Search for the cell housing the specified text and yield its [X, Y] center coordinate. 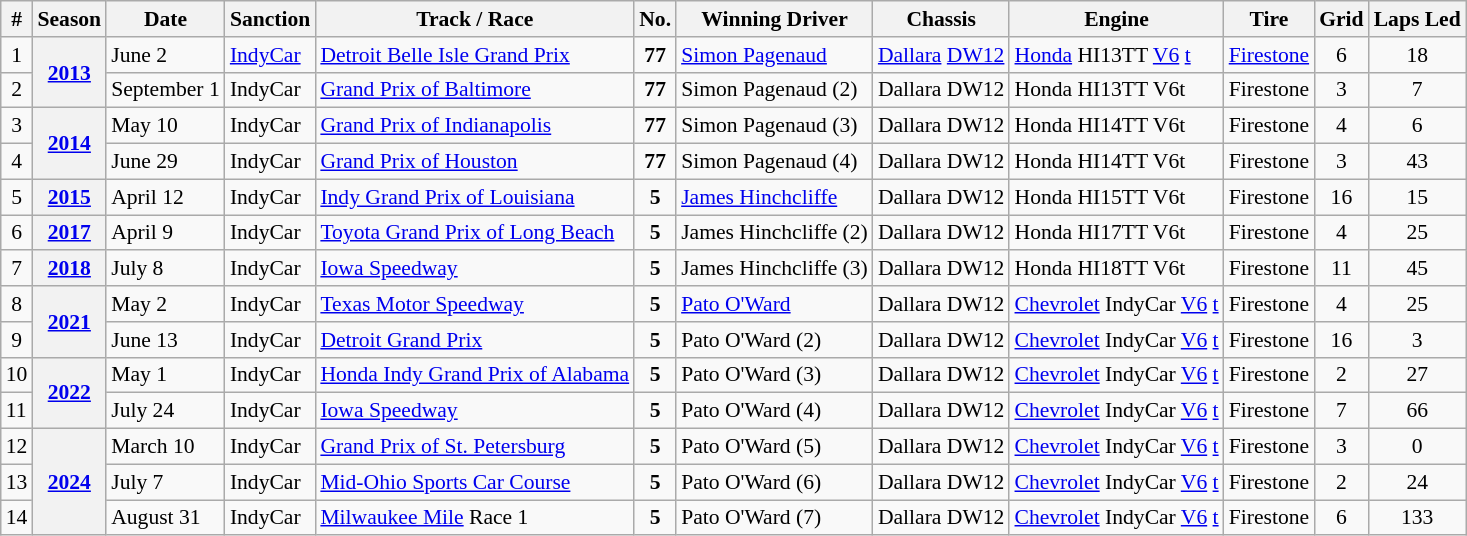
Simon Pagenaud (4) [774, 162]
September 1 [166, 90]
Track / Race [474, 19]
Milwaukee Mile Race 1 [474, 518]
27 [1418, 375]
Grand Prix of Houston [474, 162]
June 2 [166, 55]
9 [17, 340]
2022 [69, 392]
Honda Indy Grand Prix of Alabama [474, 375]
14 [17, 518]
2013 [69, 72]
Simon Pagenaud [774, 55]
Pato O'Ward [774, 304]
Toyota Grand Prix of Long Beach [474, 233]
1 [17, 55]
May 2 [166, 304]
# [17, 19]
Honda HI13TT V6t [1116, 90]
Texas Motor Speedway [474, 304]
April 9 [166, 233]
15 [1418, 197]
45 [1418, 269]
Detroit Grand Prix [474, 340]
Pato O'Ward (5) [774, 447]
No. [655, 19]
Honda HI18TT V6t [1116, 269]
Pato O'Ward (2) [774, 340]
July 24 [166, 411]
24 [1418, 482]
James Hinchcliffe (3) [774, 269]
2024 [69, 482]
43 [1418, 162]
Pato O'Ward (4) [774, 411]
May 10 [166, 126]
Simon Pagenaud (3) [774, 126]
8 [17, 304]
Laps Led [1418, 19]
10 [17, 375]
Pato O'Ward (7) [774, 518]
Chassis [942, 19]
Grid [1342, 19]
August 31 [166, 518]
Winning Driver [774, 19]
2015 [69, 197]
13 [17, 482]
Season [69, 19]
Grand Prix of Baltimore [474, 90]
June 29 [166, 162]
2021 [69, 322]
May 1 [166, 375]
Pato O'Ward (6) [774, 482]
Detroit Belle Isle Grand Prix [474, 55]
April 12 [166, 197]
Engine [1116, 19]
Tire [1269, 19]
Sanction [270, 19]
2014 [69, 144]
July 8 [166, 269]
Honda HI17TT V6t [1116, 233]
18 [1418, 55]
Honda HI13TT V6 t [1116, 55]
12 [17, 447]
March 10 [166, 447]
Simon Pagenaud (2) [774, 90]
June 13 [166, 340]
July 7 [166, 482]
66 [1418, 411]
James Hinchcliffe (2) [774, 233]
Grand Prix of Indianapolis [474, 126]
133 [1418, 518]
Pato O'Ward (3) [774, 375]
Honda HI15TT V6t [1116, 197]
Indy Grand Prix of Louisiana [474, 197]
2017 [69, 233]
Mid-Ohio Sports Car Course [474, 482]
Date [166, 19]
0 [1418, 447]
James Hinchcliffe [774, 197]
2018 [69, 269]
Grand Prix of St. Petersburg [474, 447]
